Scan for the cell matching the given text and deliver its (X, Y) coordinate at center. 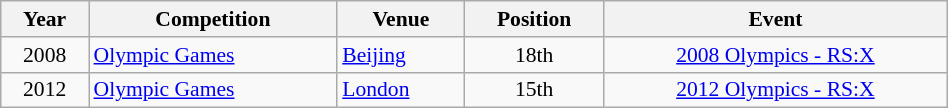
2008 Olympics - RS:X (776, 55)
Beijing (400, 55)
Position (534, 19)
Venue (400, 19)
Event (776, 19)
Year (45, 19)
2012 Olympics - RS:X (776, 90)
2012 (45, 90)
2008 (45, 55)
15th (534, 90)
London (400, 90)
Competition (214, 19)
18th (534, 55)
